From the cell containing the given text, extract its center point as [x, y] coordinate. 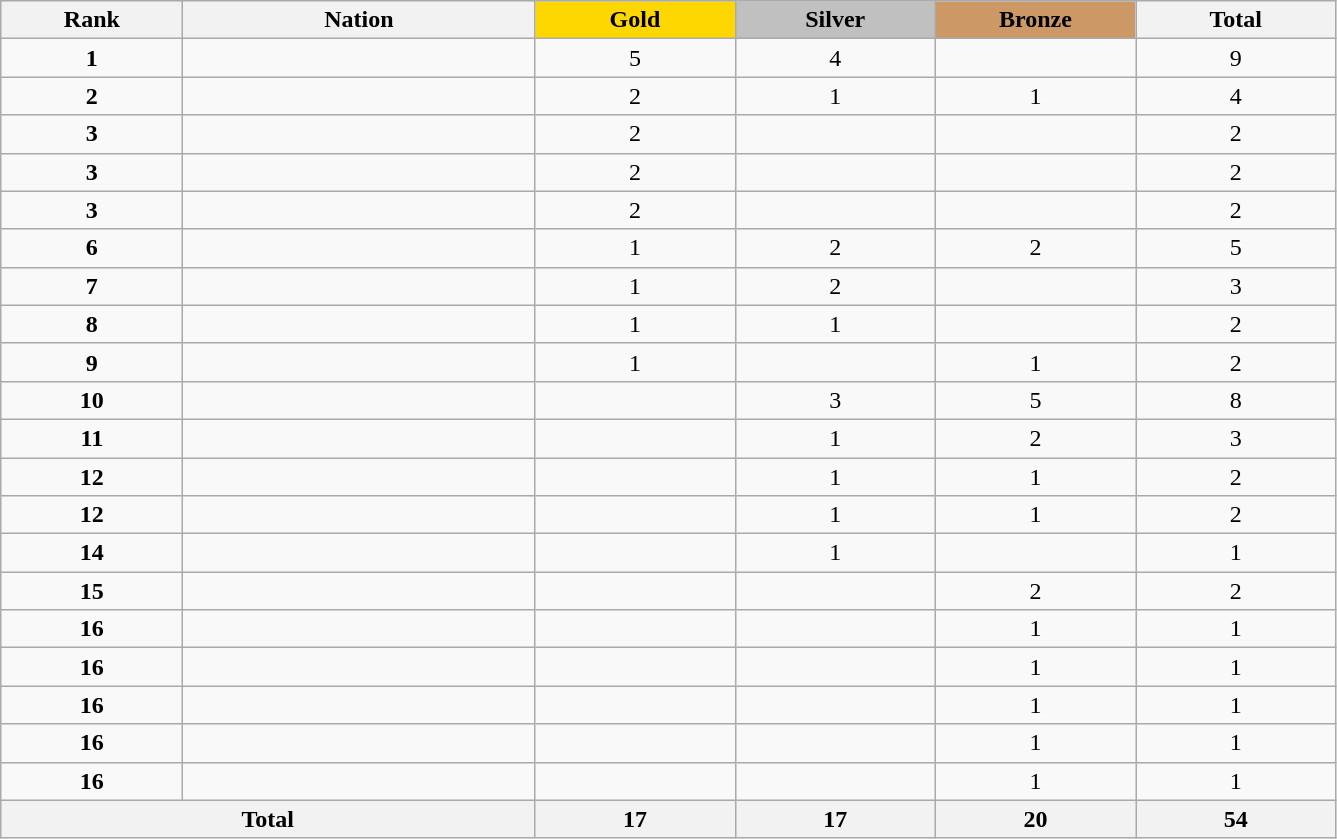
11 [92, 438]
15 [92, 591]
10 [92, 400]
Gold [635, 20]
Rank [92, 20]
6 [92, 248]
14 [92, 553]
7 [92, 286]
Silver [835, 20]
20 [1035, 819]
Nation [359, 20]
Bronze [1035, 20]
54 [1236, 819]
